Locate the cell with the specified text and output its [x, y] center coordinate. 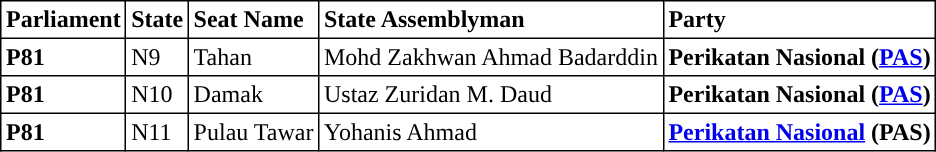
State Assemblyman [491, 20]
Ustaz Zuridan M. Daud [491, 95]
Parliament [64, 20]
Damak [253, 95]
Mohd Zakhwan Ahmad Badarddin [491, 57]
Pulau Tawar [253, 132]
Tahan [253, 57]
Party [800, 20]
N10 [157, 95]
State [157, 20]
Yohanis Ahmad [491, 132]
N9 [157, 57]
Seat Name [253, 20]
N11 [157, 132]
